Return (X, Y) of the center of cell containing provided text 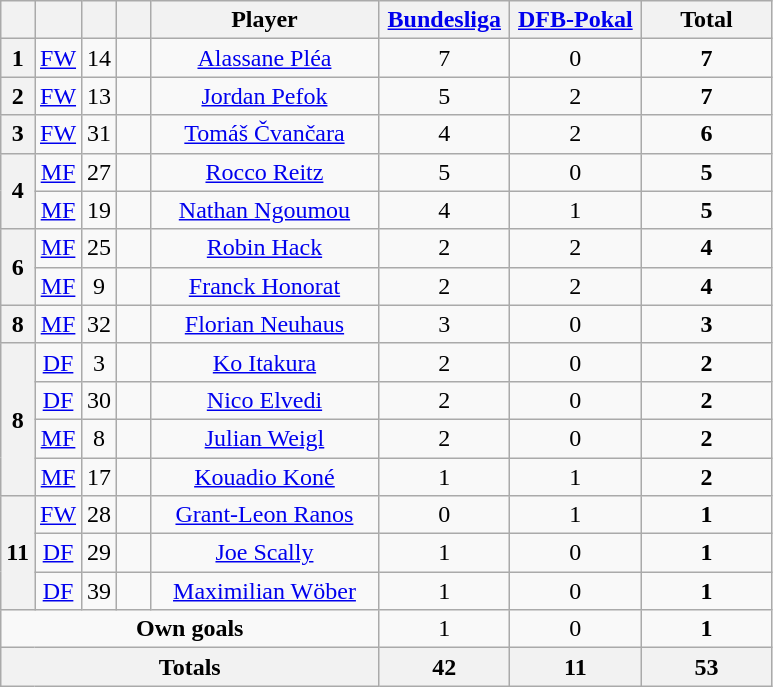
Ko Itakura (264, 362)
Florian Neuhaus (264, 324)
Tomáš Čvančara (264, 134)
Alassane Pléa (264, 58)
Own goals (190, 629)
Nathan Ngoumou (264, 210)
Grant-Leon Ranos (264, 515)
30 (100, 400)
Joe Scally (264, 553)
28 (100, 515)
31 (100, 134)
Totals (190, 667)
17 (100, 477)
53 (706, 667)
19 (100, 210)
Kouadio Koné (264, 477)
Rocco Reitz (264, 172)
Player (264, 20)
Total (706, 20)
Franck Honorat (264, 286)
42 (444, 667)
Nico Elvedi (264, 400)
27 (100, 172)
39 (100, 591)
Jordan Pefok (264, 96)
Julian Weigl (264, 438)
14 (100, 58)
13 (100, 96)
Bundesliga (444, 20)
Robin Hack (264, 248)
32 (100, 324)
25 (100, 248)
29 (100, 553)
Maximilian Wöber (264, 591)
DFB-Pokal (576, 20)
9 (100, 286)
